Detect which cell encompasses the target text, then output its (x, y) center coordinate. 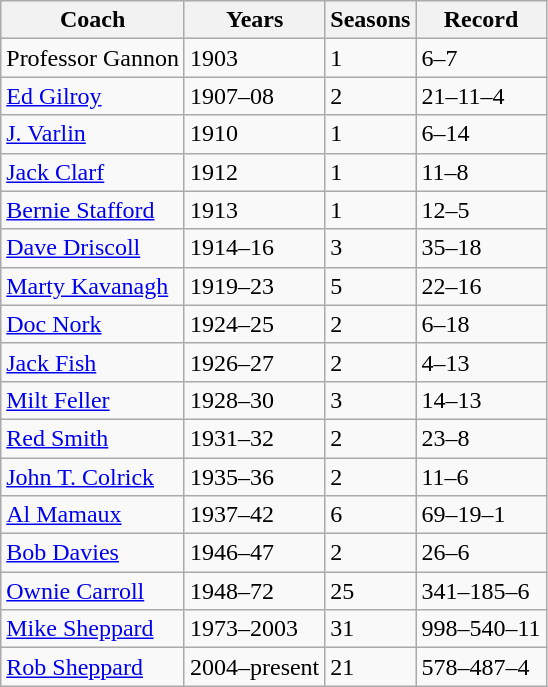
Ed Gilroy (93, 96)
1926–27 (254, 362)
21 (370, 667)
1948–72 (254, 591)
11–8 (481, 172)
Milt Feller (93, 400)
6–14 (481, 134)
Bob Davies (93, 553)
5 (370, 286)
2004–present (254, 667)
998–540–11 (481, 629)
John T. Colrick (93, 477)
Ownie Carroll (93, 591)
Doc Nork (93, 324)
Coach (93, 20)
578–487–4 (481, 667)
6 (370, 515)
Professor Gannon (93, 58)
Al Mamaux (93, 515)
23–8 (481, 438)
Marty Kavanagh (93, 286)
Jack Fish (93, 362)
69–19–1 (481, 515)
1973–2003 (254, 629)
Jack Clarf (93, 172)
1903 (254, 58)
Bernie Stafford (93, 210)
31 (370, 629)
14–13 (481, 400)
1946–47 (254, 553)
6–7 (481, 58)
1935–36 (254, 477)
1912 (254, 172)
1924–25 (254, 324)
Seasons (370, 20)
Years (254, 20)
26–6 (481, 553)
6–18 (481, 324)
J. Varlin (93, 134)
4–13 (481, 362)
1931–32 (254, 438)
Dave Driscoll (93, 248)
1928–30 (254, 400)
1910 (254, 134)
22–16 (481, 286)
1919–23 (254, 286)
1907–08 (254, 96)
Red Smith (93, 438)
1914–16 (254, 248)
1913 (254, 210)
341–185–6 (481, 591)
Record (481, 20)
21–11–4 (481, 96)
11–6 (481, 477)
35–18 (481, 248)
Rob Sheppard (93, 667)
12–5 (481, 210)
25 (370, 591)
Mike Sheppard (93, 629)
1937–42 (254, 515)
